Determine the [x, y] coordinate at the center of the cell enclosing the given text.  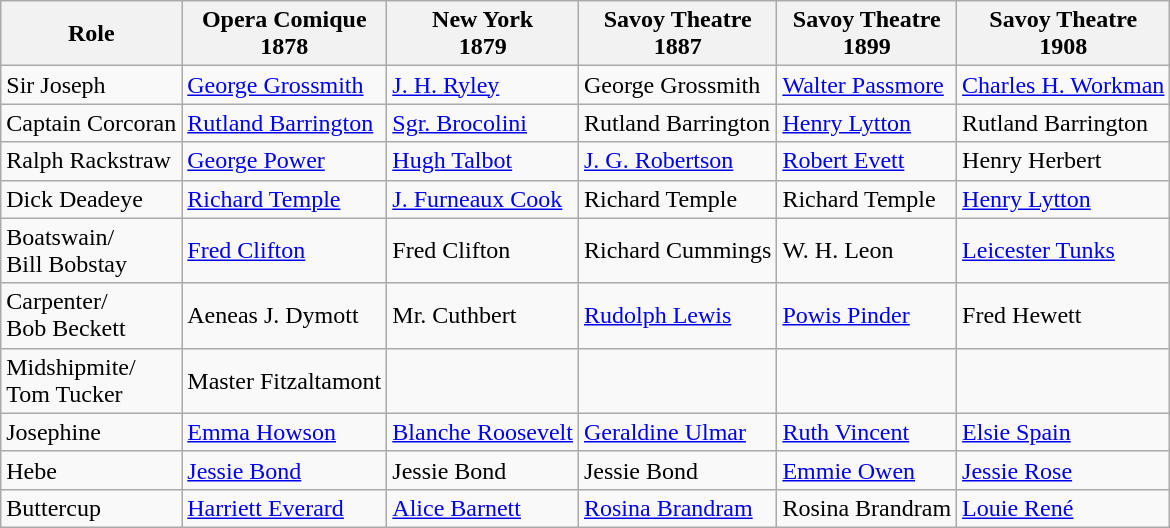
New York1879 [483, 34]
J. Furneaux Cook [483, 199]
Dick Deadeye [92, 199]
Charles H. Workman [1064, 85]
Henry Herbert [1064, 161]
Aeneas J. Dymott [284, 316]
Hebe [92, 470]
J. H. Ryley [483, 85]
Opera Comique1878 [284, 34]
George Power [284, 161]
Buttercup [92, 508]
Emma Howson [284, 432]
Boatswain/Bill Bobstay [92, 250]
Walter Passmore [867, 85]
Blanche Roosevelt [483, 432]
Richard Cummings [677, 250]
Midshipmite/Tom Tucker [92, 380]
Harriett Everard [284, 508]
Powis Pinder [867, 316]
Role [92, 34]
Sgr. Brocolini [483, 123]
Robert Evett [867, 161]
Geraldine Ulmar [677, 432]
Jessie Rose [1064, 470]
Mr. Cuthbert [483, 316]
Rudolph Lewis [677, 316]
Ralph Rackstraw [92, 161]
Savoy Theatre1899 [867, 34]
Ruth Vincent [867, 432]
Savoy Theatre1908 [1064, 34]
Leicester Tunks [1064, 250]
Emmie Owen [867, 470]
Captain Corcoran [92, 123]
Josephine [92, 432]
Savoy Theatre1887 [677, 34]
Hugh Talbot [483, 161]
Master Fitzaltamont [284, 380]
J. G. Robertson [677, 161]
Fred Hewett [1064, 316]
Alice Barnett [483, 508]
Louie René [1064, 508]
Carpenter/Bob Beckett [92, 316]
Sir Joseph [92, 85]
Elsie Spain [1064, 432]
W. H. Leon [867, 250]
